For the text-containing cell, return its midpoint in [x, y] coordinate format. 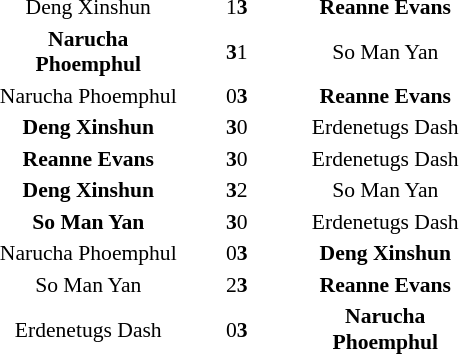
31 [236, 51]
32 [236, 190]
23 [236, 284]
